Detect which cell encompasses the target text, then output its (x, y) center coordinate. 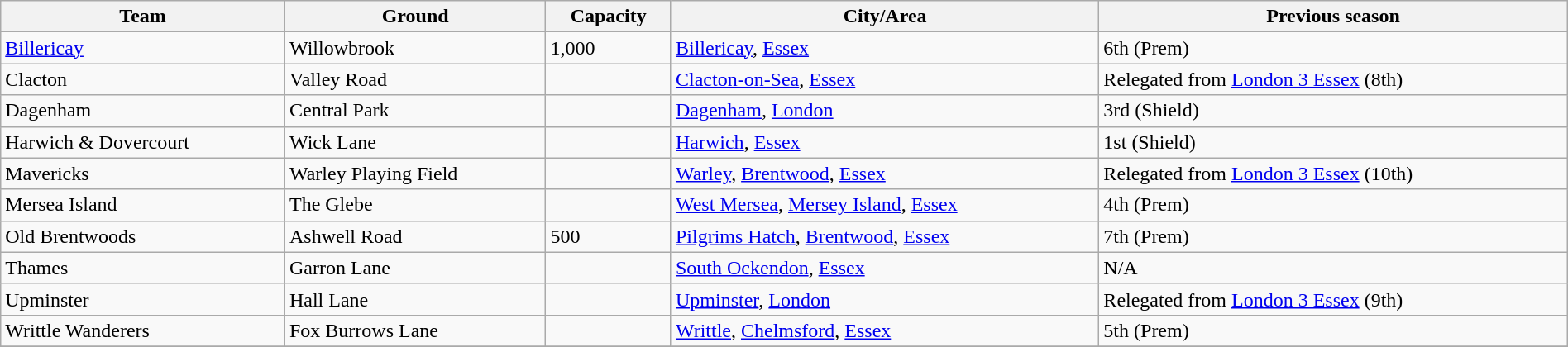
Fox Burrows Lane (415, 330)
N/A (1333, 268)
Central Park (415, 111)
4th (Prem) (1333, 205)
Warley, Brentwood, Essex (885, 173)
7th (Prem) (1333, 236)
Team (143, 17)
Clacton (143, 79)
Upminster (143, 299)
5th (Prem) (1333, 330)
Mavericks (143, 173)
Garron Lane (415, 268)
Ashwell Road (415, 236)
Hall Lane (415, 299)
3rd (Shield) (1333, 111)
Harwich & Dovercourt (143, 142)
Capacity (609, 17)
Harwich, Essex (885, 142)
Billericay (143, 48)
500 (609, 236)
Previous season (1333, 17)
Valley Road (415, 79)
Writtle, Chelmsford, Essex (885, 330)
Dagenham, London (885, 111)
Ground (415, 17)
Relegated from London 3 Essex (8th) (1333, 79)
Old Brentwoods (143, 236)
The Glebe (415, 205)
Willowbrook (415, 48)
Clacton-on-Sea, Essex (885, 79)
1st (Shield) (1333, 142)
1,000 (609, 48)
6th (Prem) (1333, 48)
Billericay, Essex (885, 48)
Writtle Wanderers (143, 330)
Relegated from London 3 Essex (10th) (1333, 173)
Relegated from London 3 Essex (9th) (1333, 299)
Mersea Island (143, 205)
Upminster, London (885, 299)
Pilgrims Hatch, Brentwood, Essex (885, 236)
Dagenham (143, 111)
Thames (143, 268)
Warley Playing Field (415, 173)
Wick Lane (415, 142)
South Ockendon, Essex (885, 268)
West Mersea, Mersey Island, Essex (885, 205)
City/Area (885, 17)
